Locate the cell with the specified text and output its (x, y) center coordinate. 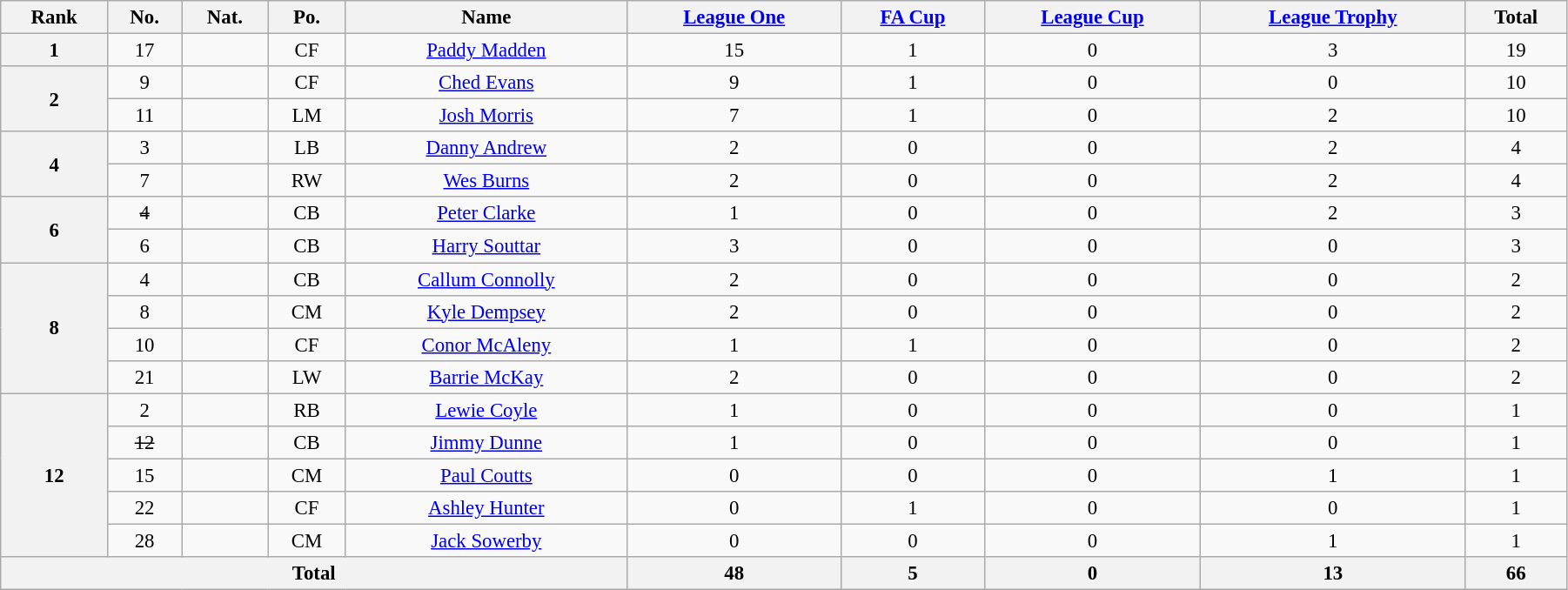
Paul Coutts (486, 475)
48 (734, 573)
Conor McAleny (486, 345)
Harry Souttar (486, 246)
LM (306, 116)
Ched Evans (486, 83)
Po. (306, 17)
LW (306, 377)
FA Cup (914, 17)
Name (486, 17)
11 (144, 116)
Callum Connolly (486, 279)
RW (306, 181)
Danny Andrew (486, 148)
Jack Sowerby (486, 540)
No. (144, 17)
Jimmy Dunne (486, 443)
League Cup (1092, 17)
Ashley Hunter (486, 508)
5 (914, 573)
66 (1516, 573)
Kyle Dempsey (486, 312)
Josh Morris (486, 116)
RB (306, 410)
Paddy Madden (486, 50)
Barrie McKay (486, 377)
Lewie Coyle (486, 410)
19 (1516, 50)
22 (144, 508)
Rank (54, 17)
League Trophy (1333, 17)
21 (144, 377)
LB (306, 148)
Nat. (225, 17)
League One (734, 17)
17 (144, 50)
13 (1333, 573)
Peter Clarke (486, 213)
Wes Burns (486, 181)
28 (144, 540)
